Return the [X, Y] coordinate for the center point of the cell that contains the specified text.  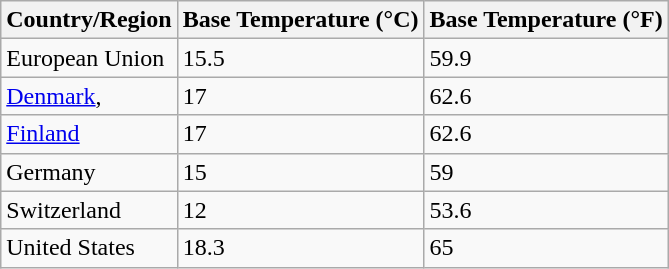
United States [89, 248]
Germany [89, 172]
Base Temperature (°F) [546, 20]
Country/Region [89, 20]
59.9 [546, 58]
18.3 [300, 248]
Switzerland [89, 210]
Denmark, [89, 96]
15.5 [300, 58]
Finland [89, 134]
Base Temperature (°C) [300, 20]
65 [546, 248]
European Union [89, 58]
12 [300, 210]
59 [546, 172]
53.6 [546, 210]
15 [300, 172]
